Scan for the cell matching the given text and deliver its [x, y] coordinate at center. 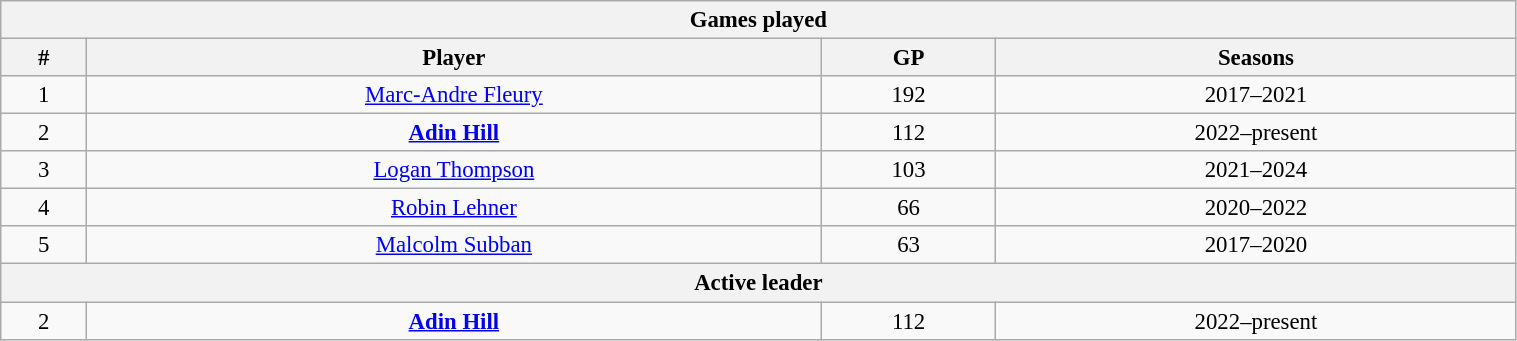
103 [908, 170]
Logan Thompson [454, 170]
2020–2022 [1256, 208]
GP [908, 58]
192 [908, 95]
# [44, 58]
63 [908, 245]
4 [44, 208]
2017–2021 [1256, 95]
Seasons [1256, 58]
Player [454, 58]
66 [908, 208]
Marc-Andre Fleury [454, 95]
2017–2020 [1256, 245]
Robin Lehner [454, 208]
Active leader [758, 283]
3 [44, 170]
1 [44, 95]
Malcolm Subban [454, 245]
5 [44, 245]
2021–2024 [1256, 170]
Games played [758, 20]
